Output the [x, y] coordinate of the center of the cell containing the given text.  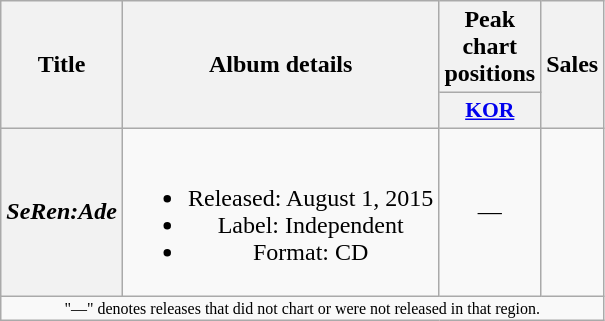
Album details [280, 65]
"—" denotes releases that did not chart or were not released in that region. [302, 308]
Peak chart positions [490, 47]
Sales [572, 65]
— [490, 212]
Title [62, 65]
KOR [490, 111]
Released: August 1, 2015Label: IndependentFormat: CD [280, 212]
SeRen:Ade [62, 212]
